Output the [X, Y] coordinate of the center of the cell containing the given text.  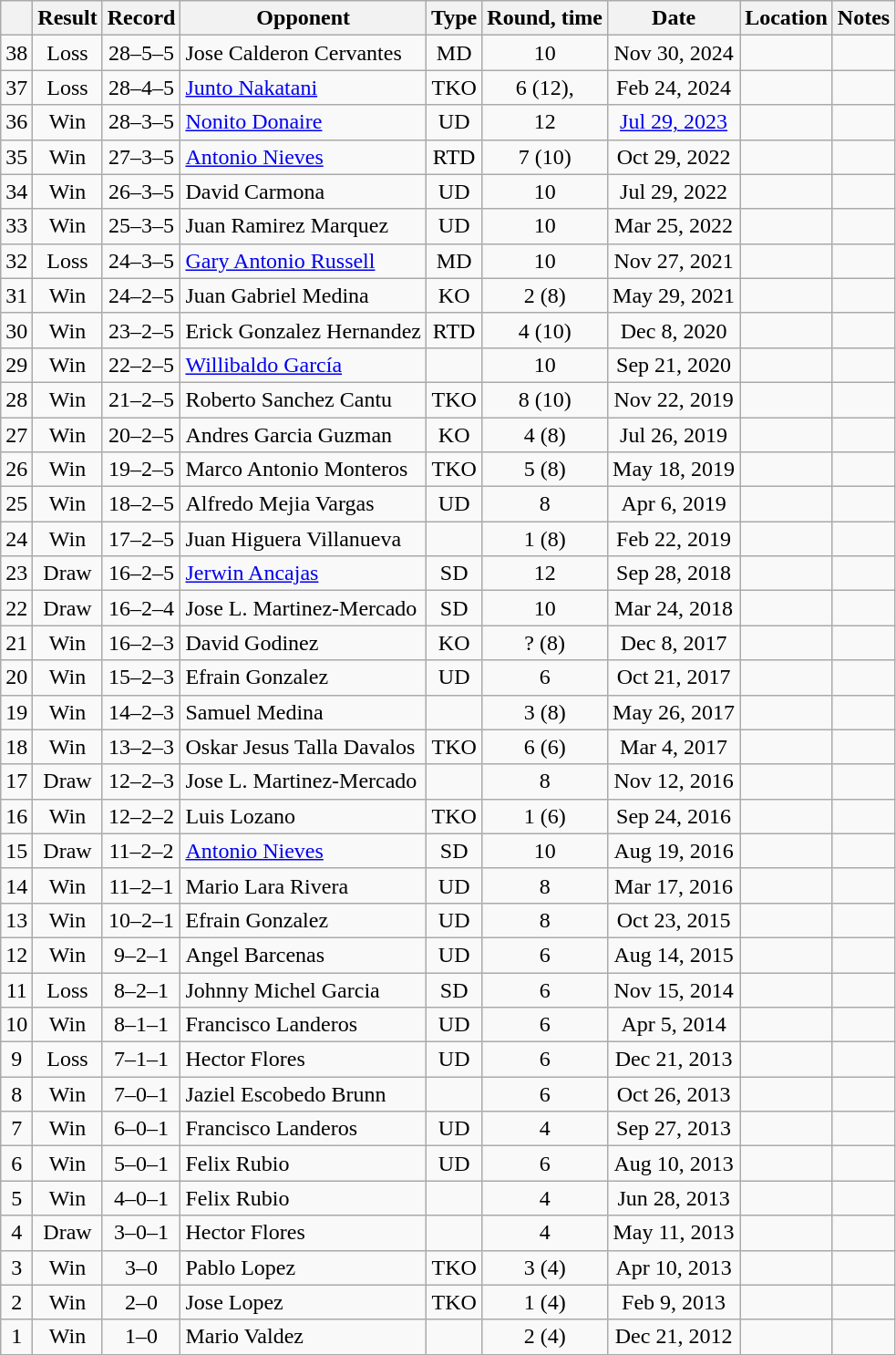
Nov 15, 2014 [675, 989]
7 (10) [545, 157]
1 (4) [545, 1302]
17 [16, 781]
24–3–5 [141, 261]
3–0 [141, 1267]
6 (12), [545, 88]
Jaziel Escobedo Brunn [304, 1094]
24 [16, 539]
3 (4) [545, 1267]
Jun 28, 2013 [675, 1198]
23 [16, 574]
25 [16, 504]
Record [141, 18]
Sep 27, 2013 [675, 1129]
33 [16, 226]
13 [16, 920]
4 (8) [545, 435]
Juan Gabriel Medina [304, 295]
4–0–1 [141, 1198]
Mario Valdez [304, 1337]
Apr 10, 2013 [675, 1267]
Dec 21, 2012 [675, 1337]
Nov 27, 2021 [675, 261]
Mar 17, 2016 [675, 885]
Luis Lozano [304, 816]
36 [16, 122]
Mar 24, 2018 [675, 608]
19–2–5 [141, 470]
5 (8) [545, 470]
26–3–5 [141, 191]
Nov 22, 2019 [675, 399]
Sep 21, 2020 [675, 365]
34 [16, 191]
Willibaldo García [304, 365]
12–2–2 [141, 816]
35 [16, 157]
3–0–1 [141, 1233]
21 [16, 643]
7 [16, 1129]
28–5–5 [141, 53]
23–2–5 [141, 330]
8–1–1 [141, 1025]
Result [67, 18]
Nov 12, 2016 [675, 781]
Nonito Donaire [304, 122]
15–2–3 [141, 677]
David Godinez [304, 643]
21–2–5 [141, 399]
Pablo Lopez [304, 1267]
Junto Nakatani [304, 88]
Dec 21, 2013 [675, 1060]
13–2–3 [141, 747]
Notes [863, 18]
Dec 8, 2020 [675, 330]
1–0 [141, 1337]
1 [16, 1337]
Apr 6, 2019 [675, 504]
David Carmona [304, 191]
1 (6) [545, 816]
28–3–5 [141, 122]
18–2–5 [141, 504]
9–2–1 [141, 955]
Opponent [304, 18]
Aug 10, 2013 [675, 1164]
1 (8) [545, 539]
37 [16, 88]
28–4–5 [141, 88]
Jul 29, 2023 [675, 122]
Juan Ramirez Marquez [304, 226]
14–2–3 [141, 712]
Mar 25, 2022 [675, 226]
Johnny Michel Garcia [304, 989]
11–2–1 [141, 885]
19 [16, 712]
Sep 24, 2016 [675, 816]
22–2–5 [141, 365]
Jerwin Ancajas [304, 574]
Angel Barcenas [304, 955]
May 29, 2021 [675, 295]
38 [16, 53]
Round, time [545, 18]
5–0–1 [141, 1164]
29 [16, 365]
Apr 5, 2014 [675, 1025]
Roberto Sanchez Cantu [304, 399]
Jose Lopez [304, 1302]
Jul 29, 2022 [675, 191]
26 [16, 470]
25–3–5 [141, 226]
Aug 14, 2015 [675, 955]
May 18, 2019 [675, 470]
12–2–3 [141, 781]
Dec 8, 2017 [675, 643]
Juan Higuera Villanueva [304, 539]
16 [16, 816]
7–0–1 [141, 1094]
Oct 26, 2013 [675, 1094]
Oct 21, 2017 [675, 677]
Type [454, 18]
20–2–5 [141, 435]
27–3–5 [141, 157]
11–2–2 [141, 851]
15 [16, 851]
Alfredo Mejia Vargas [304, 504]
Samuel Medina [304, 712]
24–2–5 [141, 295]
Location [787, 18]
17–2–5 [141, 539]
Andres Garcia Guzman [304, 435]
31 [16, 295]
Erick Gonzalez Hernandez [304, 330]
8 (10) [545, 399]
6–0–1 [141, 1129]
Oct 29, 2022 [675, 157]
7–1–1 [141, 1060]
22 [16, 608]
27 [16, 435]
2–0 [141, 1302]
30 [16, 330]
Feb 22, 2019 [675, 539]
Sep 28, 2018 [675, 574]
8–2–1 [141, 989]
14 [16, 885]
10–2–1 [141, 920]
3 (8) [545, 712]
May 11, 2013 [675, 1233]
2 [16, 1302]
2 (8) [545, 295]
Feb 24, 2024 [675, 88]
Mar 4, 2017 [675, 747]
6 (6) [545, 747]
2 (4) [545, 1337]
Feb 9, 2013 [675, 1302]
Date [675, 18]
18 [16, 747]
4 (10) [545, 330]
Mario Lara Rivera [304, 885]
Gary Antonio Russell [304, 261]
Oskar Jesus Talla Davalos [304, 747]
Aug 19, 2016 [675, 851]
May 26, 2017 [675, 712]
? (8) [545, 643]
3 [16, 1267]
16–2–5 [141, 574]
16–2–4 [141, 608]
Jul 26, 2019 [675, 435]
9 [16, 1060]
5 [16, 1198]
Oct 23, 2015 [675, 920]
28 [16, 399]
Marco Antonio Monteros [304, 470]
Jose Calderon Cervantes [304, 53]
16–2–3 [141, 643]
Nov 30, 2024 [675, 53]
20 [16, 677]
11 [16, 989]
32 [16, 261]
